Output the (x, y) coordinate of the center of the cell containing the given text.  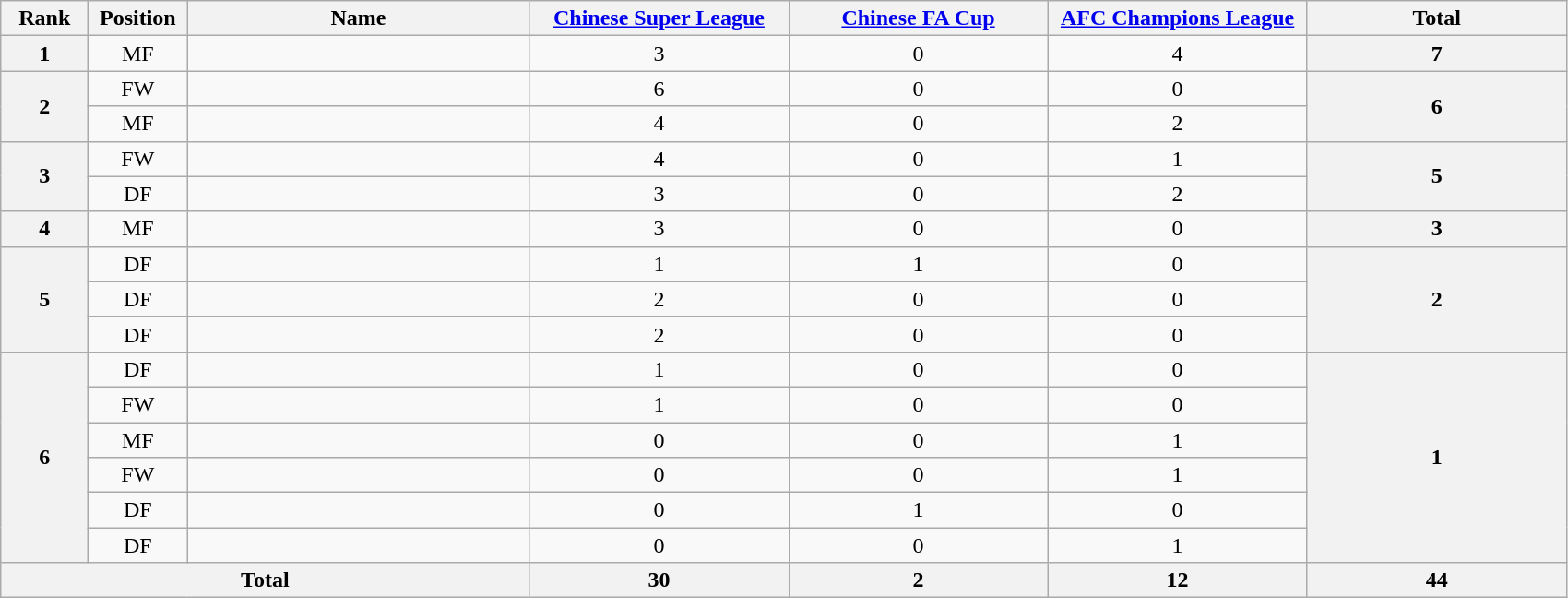
Position (138, 18)
Name (358, 18)
Chinese FA Cup (919, 18)
12 (1177, 580)
AFC Champions League (1177, 18)
7 (1437, 54)
Chinese Super League (659, 18)
44 (1437, 580)
30 (659, 580)
Rank (44, 18)
